Determine the [x, y] coordinate at the center of the cell enclosing the given text.  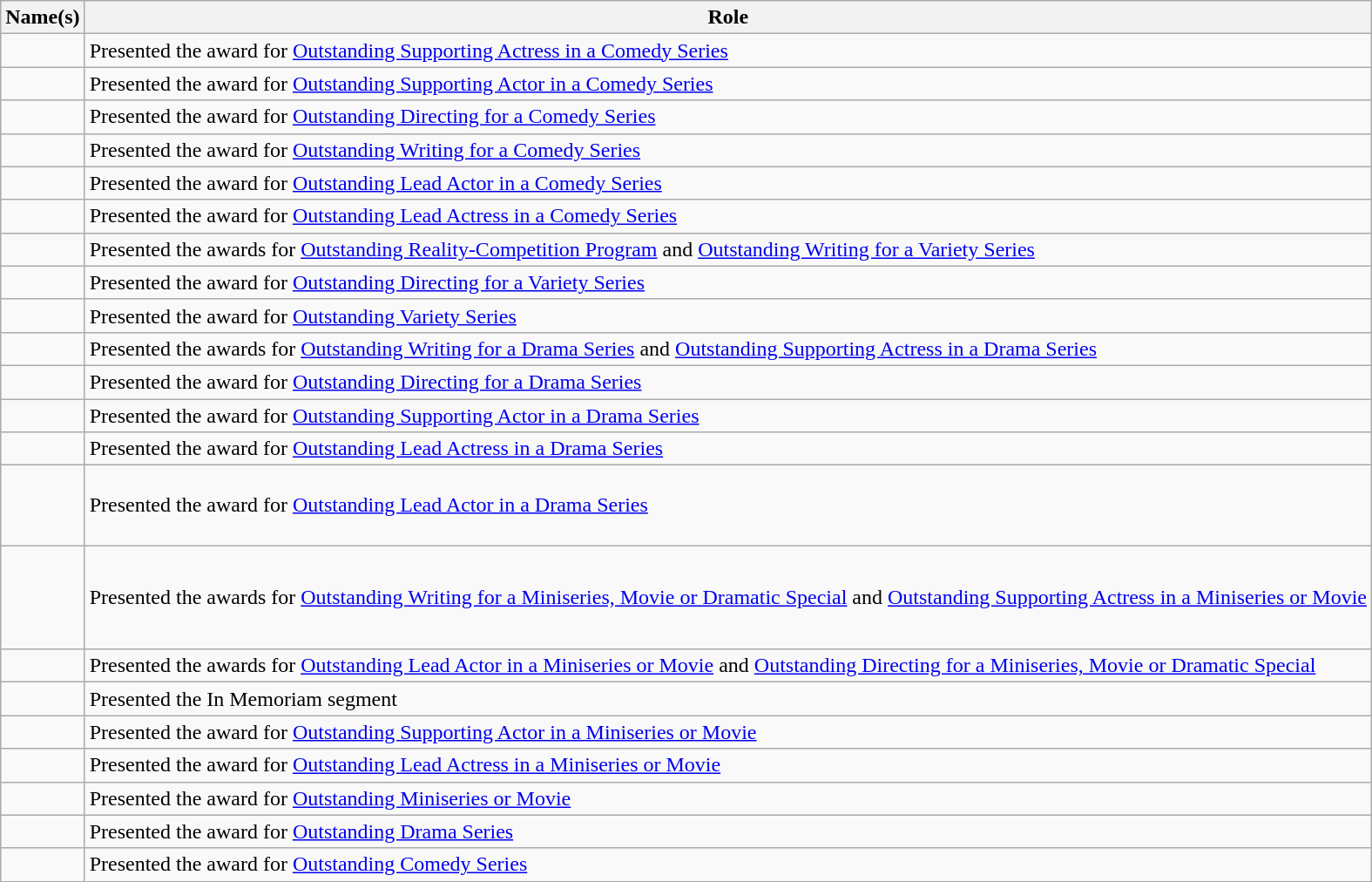
Presented the award for Outstanding Directing for a Variety Series [728, 282]
Presented the award for Outstanding Comedy Series [728, 865]
Presented the award for Outstanding Supporting Actor in a Miniseries or Movie [728, 732]
Presented the award for Outstanding Miniseries or Movie [728, 798]
Presented the award for Outstanding Drama Series [728, 831]
Presented the awards for Outstanding Reality-Competition Program and Outstanding Writing for a Variety Series [728, 249]
Presented the awards for Outstanding Lead Actor in a Miniseries or Movie and Outstanding Directing for a Miniseries, Movie or Dramatic Special [728, 666]
Presented the award for Outstanding Supporting Actress in a Comedy Series [728, 51]
Presented the award for Outstanding Writing for a Comedy Series [728, 150]
Presented the award for Outstanding Lead Actress in a Comedy Series [728, 216]
Role [728, 17]
Presented the award for Outstanding Supporting Actor in a Drama Series [728, 416]
Presented the awards for Outstanding Writing for a Drama Series and Outstanding Supporting Actress in a Drama Series [728, 349]
Presented the award for Outstanding Lead Actor in a Comedy Series [728, 183]
Presented the In Memoriam segment [728, 699]
Presented the award for Outstanding Lead Actress in a Miniseries or Movie [728, 765]
Presented the award for Outstanding Lead Actor in a Drama Series [728, 505]
Presented the awards for Outstanding Writing for a Miniseries, Movie or Dramatic Special and Outstanding Supporting Actress in a Miniseries or Movie [728, 598]
Presented the award for Outstanding Variety Series [728, 315]
Name(s) [43, 17]
Presented the award for Outstanding Directing for a Drama Series [728, 382]
Presented the award for Outstanding Supporting Actor in a Comedy Series [728, 84]
Presented the award for Outstanding Directing for a Comedy Series [728, 117]
Presented the award for Outstanding Lead Actress in a Drama Series [728, 449]
